Identify which cell holds the provided text, then report its (x, y) central coordinate. 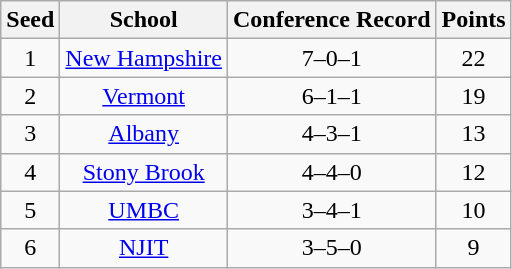
UMBC (144, 210)
Vermont (144, 96)
Albany (144, 134)
22 (474, 58)
4–4–0 (332, 172)
13 (474, 134)
3–5–0 (332, 248)
19 (474, 96)
7–0–1 (332, 58)
NJIT (144, 248)
Seed (30, 20)
4–3–1 (332, 134)
1 (30, 58)
New Hampshire (144, 58)
Stony Brook (144, 172)
6–1–1 (332, 96)
Conference Record (332, 20)
3–4–1 (332, 210)
6 (30, 248)
9 (474, 248)
10 (474, 210)
3 (30, 134)
2 (30, 96)
4 (30, 172)
5 (30, 210)
12 (474, 172)
Points (474, 20)
School (144, 20)
